Scan for the cell matching the given text and deliver its [X, Y] coordinate at center. 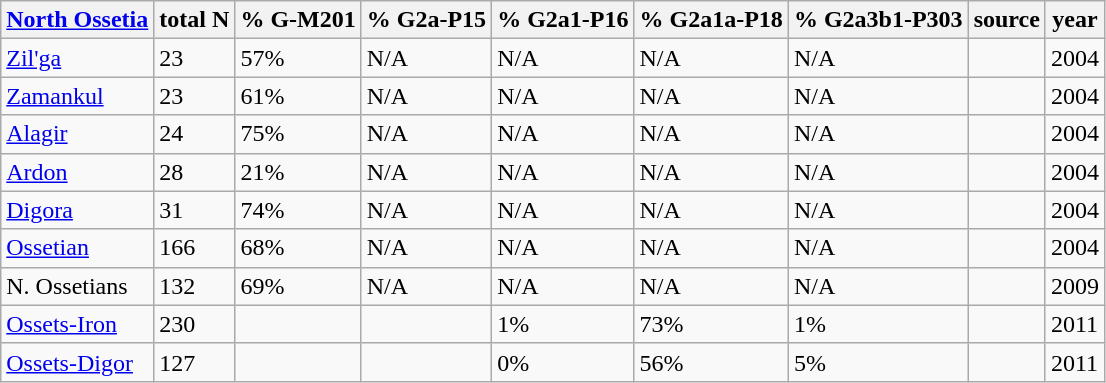
5% [878, 362]
% G2a1a-P18 [711, 20]
230 [194, 324]
Ardon [78, 172]
68% [298, 248]
74% [298, 210]
69% [298, 286]
56% [711, 362]
year [1074, 20]
% G2a-P15 [426, 20]
% G-M201 [298, 20]
24 [194, 134]
73% [711, 324]
Alagir [78, 134]
% G2a1-P16 [563, 20]
Zamankul [78, 96]
21% [298, 172]
Ossets-Digor [78, 362]
North Ossetia [78, 20]
31 [194, 210]
28 [194, 172]
57% [298, 58]
Ossetian [78, 248]
127 [194, 362]
% G2a3b1-P303 [878, 20]
75% [298, 134]
Digora [78, 210]
132 [194, 286]
total N [194, 20]
source [1006, 20]
Zil'ga [78, 58]
166 [194, 248]
Ossets-Iron [78, 324]
0% [563, 362]
N. Ossetians [78, 286]
2009 [1074, 286]
61% [298, 96]
